Determine the (x, y) coordinate at the center of the cell enclosing the given text.  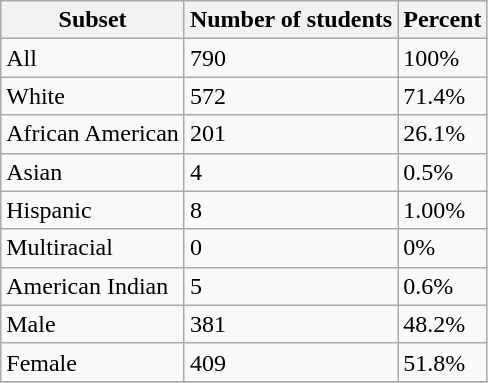
381 (290, 324)
0 (290, 248)
Male (93, 324)
572 (290, 96)
8 (290, 210)
71.4% (442, 96)
4 (290, 172)
African American (93, 134)
Hispanic (93, 210)
409 (290, 362)
All (93, 58)
790 (290, 58)
Number of students (290, 20)
0.6% (442, 286)
American Indian (93, 286)
Asian (93, 172)
1.00% (442, 210)
Multiracial (93, 248)
Subset (93, 20)
26.1% (442, 134)
5 (290, 286)
0% (442, 248)
Female (93, 362)
100% (442, 58)
201 (290, 134)
Percent (442, 20)
0.5% (442, 172)
48.2% (442, 324)
51.8% (442, 362)
White (93, 96)
